Extract the [x, y] coordinate from the center of the cell holding the provided text.  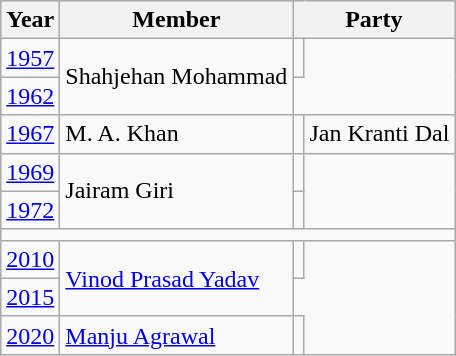
Vinod Prasad Yadav [176, 278]
2015 [30, 297]
Jairam Giri [176, 191]
M. A. Khan [176, 134]
1967 [30, 134]
1957 [30, 58]
Manju Agrawal [176, 335]
Shahjehan Mohammad [176, 77]
Year [30, 20]
Jan Kranti Dal [380, 134]
Party [374, 20]
1969 [30, 172]
2020 [30, 335]
1962 [30, 96]
1972 [30, 210]
2010 [30, 259]
Member [176, 20]
